Identify which cell holds the provided text, then report its (x, y) central coordinate. 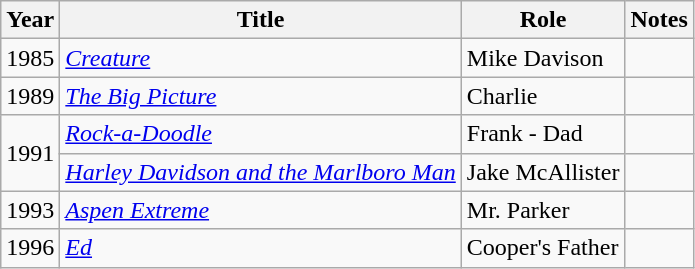
Aspen Extreme (260, 210)
Cooper's Father (543, 248)
The Big Picture (260, 96)
1991 (30, 153)
Title (260, 20)
Mr. Parker (543, 210)
Mike Davison (543, 58)
Role (543, 20)
Creature (260, 58)
Frank - Dad (543, 134)
1989 (30, 96)
Harley Davidson and the Marlboro Man (260, 172)
1996 (30, 248)
Rock-a-Doodle (260, 134)
Ed (260, 248)
1985 (30, 58)
Jake McAllister (543, 172)
1993 (30, 210)
Notes (659, 20)
Year (30, 20)
Charlie (543, 96)
